Provide the [X, Y] coordinate of the cell's center where the given text is located.  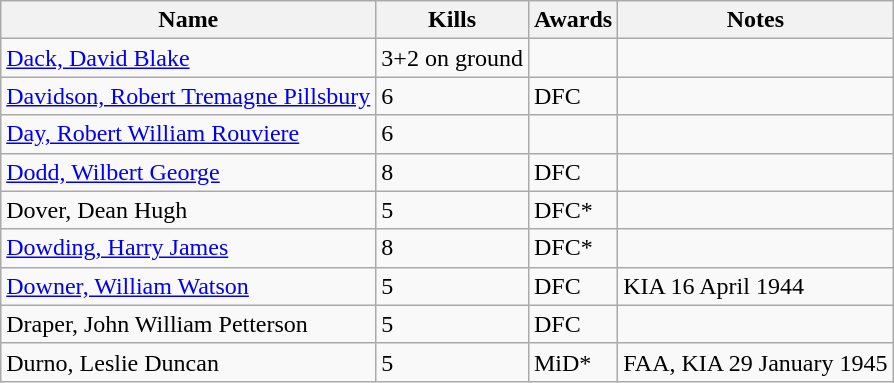
Notes [756, 20]
3+2 on ground [452, 58]
Kills [452, 20]
FAA, KIA 29 January 1945 [756, 362]
Dowding, Harry James [188, 248]
Davidson, Robert Tremagne Pillsbury [188, 96]
Name [188, 20]
MiD* [572, 362]
Draper, John William Petterson [188, 324]
Day, Robert William Rouviere [188, 134]
KIA 16 April 1944 [756, 286]
Downer, William Watson [188, 286]
Durno, Leslie Duncan [188, 362]
Dodd, Wilbert George [188, 172]
Awards [572, 20]
Dack, David Blake [188, 58]
Dover, Dean Hugh [188, 210]
